Extract the (x, y) coordinate from the center of the cell holding the provided text.  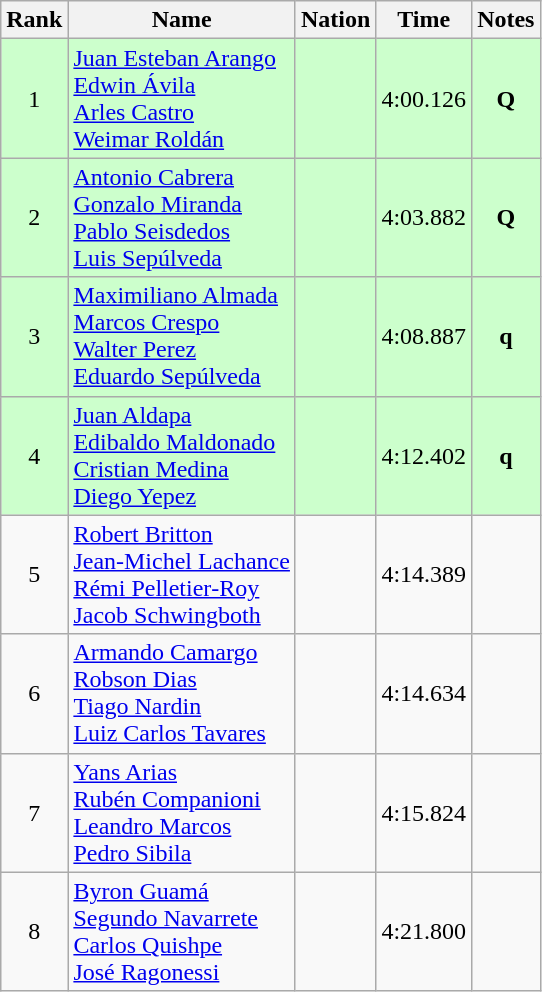
8 (34, 932)
Nation (335, 20)
Rank (34, 20)
2 (34, 218)
Time (424, 20)
Name (182, 20)
7 (34, 812)
Byron GuamáSegundo NavarreteCarlos QuishpeJosé Ragonessi (182, 932)
3 (34, 336)
4:08.887 (424, 336)
4:14.634 (424, 694)
Robert BrittonJean‐Michel LachanceRémi Pelletier‐RoyJacob Schwingboth (182, 574)
Notes (506, 20)
Juan AldapaEdibaldo MaldonadoCristian MedinaDiego Yepez (182, 456)
1 (34, 98)
5 (34, 574)
Juan Esteban ArangoEdwin ÁvilaArles CastroWeimar Roldán (182, 98)
Yans AriasRubén CompanioniLeandro MarcosPedro Sibila (182, 812)
4:15.824 (424, 812)
4 (34, 456)
4:00.126 (424, 98)
4:14.389 (424, 574)
4:03.882 (424, 218)
Maximiliano AlmadaMarcos CrespoWalter PerezEduardo Sepúlveda (182, 336)
6 (34, 694)
Armando CamargoRobson DiasTiago NardinLuiz Carlos Tavares (182, 694)
4:12.402 (424, 456)
Antonio CabreraGonzalo MirandaPablo SeisdedosLuis Sepúlveda (182, 218)
4:21.800 (424, 932)
